Extract the [x, y] coordinate from the center of the cell holding the provided text.  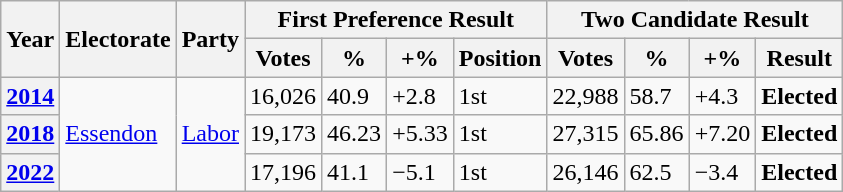
22,988 [586, 96]
Party [210, 39]
−3.4 [722, 172]
65.86 [656, 134]
27,315 [586, 134]
2018 [30, 134]
46.23 [354, 134]
58.7 [656, 96]
40.9 [354, 96]
2022 [30, 172]
26,146 [586, 172]
2014 [30, 96]
+5.33 [420, 134]
16,026 [284, 96]
+7.20 [722, 134]
+4.3 [722, 96]
62.5 [656, 172]
19,173 [284, 134]
Year [30, 39]
41.1 [354, 172]
Essendon [118, 134]
Electorate [118, 39]
+2.8 [420, 96]
Two Candidate Result [695, 20]
−5.1 [420, 172]
Result [800, 58]
First Preference Result [396, 20]
Position [500, 58]
17,196 [284, 172]
Labor [210, 134]
